Find where the given text appears and provide that cell's center as [X, Y] coordinate. 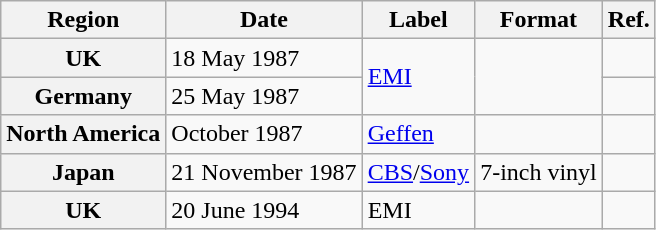
Geffen [418, 134]
Ref. [628, 20]
Label [418, 20]
7-inch vinyl [539, 172]
25 May 1987 [264, 96]
18 May 1987 [264, 58]
Format [539, 20]
Japan [84, 172]
20 June 1994 [264, 210]
Date [264, 20]
21 November 1987 [264, 172]
Region [84, 20]
CBS/Sony [418, 172]
Germany [84, 96]
October 1987 [264, 134]
North America [84, 134]
